Identify which cell holds the provided text, then report its [x, y] central coordinate. 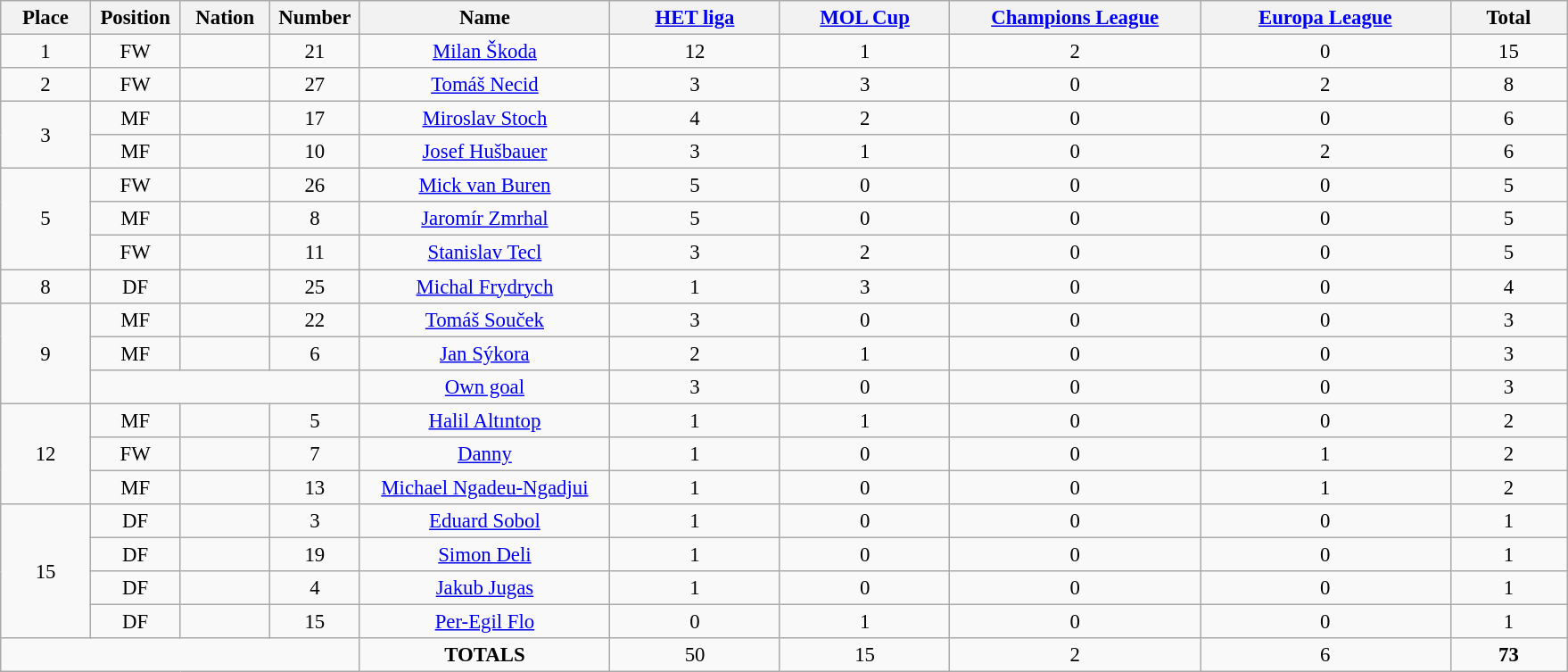
Position [136, 18]
Europa League [1325, 18]
9 [46, 353]
Jaromír Zmrhal [485, 219]
25 [316, 286]
50 [696, 655]
17 [316, 119]
19 [316, 554]
73 [1509, 655]
Halil Altıntop [485, 420]
Stanislav Tecl [485, 253]
Mick van Buren [485, 186]
Miroslav Stoch [485, 119]
10 [316, 152]
TOTALS [485, 655]
Nation [225, 18]
Tomáš Necid [485, 85]
Place [46, 18]
Total [1509, 18]
Tomáš Souček [485, 319]
Per-Egil Flo [485, 622]
Eduard Sobol [485, 521]
Danny [485, 454]
Number [316, 18]
13 [316, 487]
21 [316, 52]
27 [316, 85]
MOL Cup [865, 18]
Michal Frydrych [485, 286]
Name [485, 18]
Jakub Jugas [485, 588]
Milan Škoda [485, 52]
Jan Sýkora [485, 353]
11 [316, 253]
7 [316, 454]
Simon Deli [485, 554]
Own goal [485, 386]
Champions League [1076, 18]
22 [316, 319]
26 [316, 186]
HET liga [696, 18]
Michael Ngadeu-Ngadjui [485, 487]
Josef Hušbauer [485, 152]
